Capture the cell that displays the provided text and extract its (x, y) central coordinate. 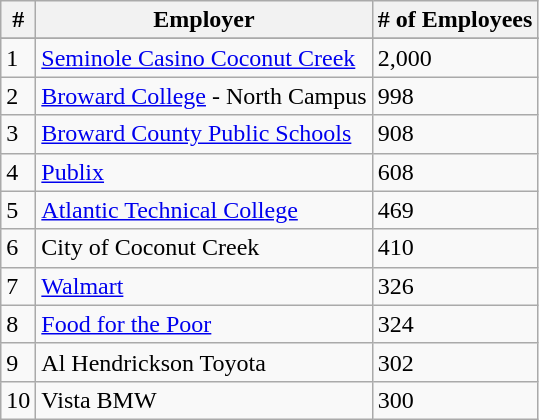
2,000 (455, 58)
4 (18, 172)
Broward College - North Campus (204, 96)
908 (455, 134)
Vista BMW (204, 400)
# of Employees (455, 20)
302 (455, 362)
Al Hendrickson Toyota (204, 362)
Broward County Public Schools (204, 134)
3 (18, 134)
300 (455, 400)
5 (18, 210)
324 (455, 324)
Employer (204, 20)
Atlantic Technical College (204, 210)
469 (455, 210)
# (18, 20)
608 (455, 172)
Food for the Poor (204, 324)
7 (18, 286)
Walmart (204, 286)
10 (18, 400)
6 (18, 248)
998 (455, 96)
Publix (204, 172)
8 (18, 324)
9 (18, 362)
410 (455, 248)
City of Coconut Creek (204, 248)
1 (18, 58)
Seminole Casino Coconut Creek (204, 58)
326 (455, 286)
2 (18, 96)
